Capture the cell that displays the provided text and extract its (x, y) central coordinate. 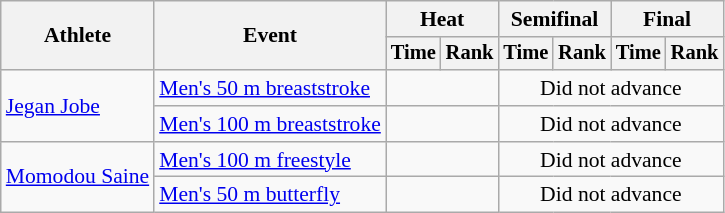
Heat (442, 19)
Men's 50 m butterfly (270, 195)
Momodou Saine (78, 178)
Semifinal (554, 19)
Men's 50 m breaststroke (270, 88)
Event (270, 36)
Men's 100 m breaststroke (270, 124)
Men's 100 m freestyle (270, 160)
Athlete (78, 36)
Final (667, 19)
Jegan Jobe (78, 106)
